Return the (X, Y) coordinate for the center point of the cell that contains the specified text.  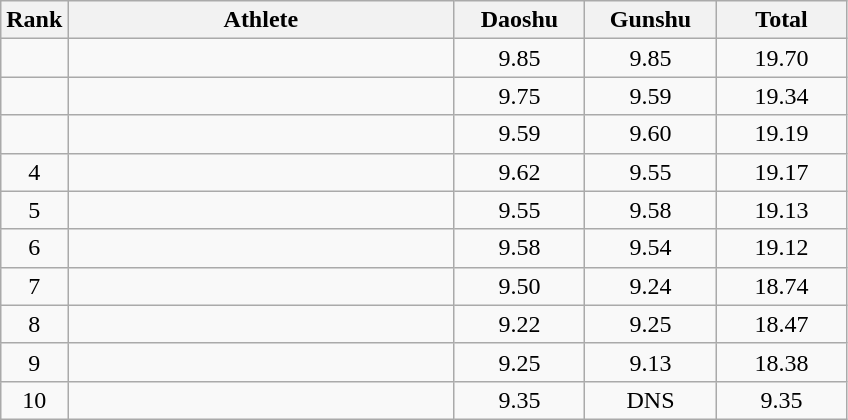
9.62 (520, 172)
Daoshu (520, 20)
19.12 (782, 248)
7 (34, 286)
9.13 (650, 362)
18.74 (782, 286)
9.60 (650, 134)
8 (34, 324)
Gunshu (650, 20)
19.19 (782, 134)
9.54 (650, 248)
19.70 (782, 58)
18.38 (782, 362)
18.47 (782, 324)
10 (34, 400)
4 (34, 172)
9.22 (520, 324)
6 (34, 248)
Athlete (261, 20)
9.50 (520, 286)
19.34 (782, 96)
DNS (650, 400)
Rank (34, 20)
19.13 (782, 210)
Total (782, 20)
9.24 (650, 286)
19.17 (782, 172)
5 (34, 210)
9.75 (520, 96)
9 (34, 362)
